Search for the cell housing the specified text and yield its [x, y] center coordinate. 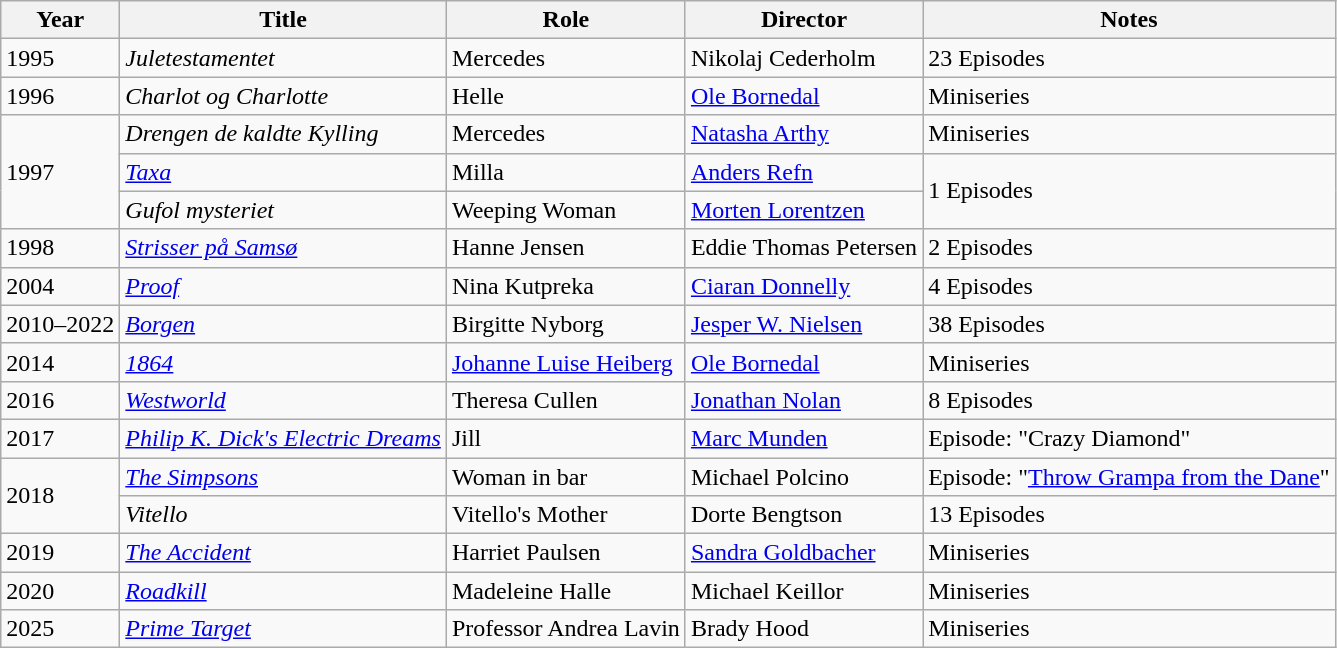
Professor Andrea Lavin [566, 629]
2010–2022 [60, 324]
2019 [60, 553]
1 Episodes [1130, 191]
The Accident [284, 553]
Milla [566, 172]
Michael Polcino [804, 477]
Drengen de kaldte Kylling [284, 134]
Hanne Jensen [566, 248]
Anders Refn [804, 172]
2020 [60, 591]
Prime Target [284, 629]
1864 [284, 362]
Nikolaj Cederholm [804, 58]
Title [284, 20]
Dorte Bengtson [804, 515]
Proof [284, 286]
Vitello [284, 515]
1997 [60, 172]
38 Episodes [1130, 324]
Theresa Cullen [566, 400]
2017 [60, 438]
Director [804, 20]
Brady Hood [804, 629]
23 Episodes [1130, 58]
Sandra Goldbacher [804, 553]
2014 [60, 362]
Johanne Luise Heiberg [566, 362]
2004 [60, 286]
1995 [60, 58]
Vitello's Mother [566, 515]
Episode: "Throw Grampa from the Dane" [1130, 477]
Year [60, 20]
Birgitte Nyborg [566, 324]
1996 [60, 96]
8 Episodes [1130, 400]
Ciaran Donnelly [804, 286]
Natasha Arthy [804, 134]
Roadkill [284, 591]
2016 [60, 400]
Juletestamentet [284, 58]
2025 [60, 629]
Madeleine Halle [566, 591]
Weeping Woman [566, 210]
Harriet Paulsen [566, 553]
Notes [1130, 20]
Jesper W. Nielsen [804, 324]
Eddie Thomas Petersen [804, 248]
Marc Munden [804, 438]
2018 [60, 496]
Taxa [284, 172]
13 Episodes [1130, 515]
Woman in bar [566, 477]
Helle [566, 96]
Jonathan Nolan [804, 400]
Westworld [284, 400]
Michael Keillor [804, 591]
Philip K. Dick's Electric Dreams [284, 438]
Charlot og Charlotte [284, 96]
4 Episodes [1130, 286]
1998 [60, 248]
The Simpsons [284, 477]
Jill [566, 438]
Nina Kutpreka [566, 286]
Borgen [284, 324]
2 Episodes [1130, 248]
Episode: "Crazy Diamond" [1130, 438]
Morten Lorentzen [804, 210]
Strisser på Samsø [284, 248]
Gufol mysteriet [284, 210]
Role [566, 20]
